Search for the cell housing the specified text and yield its [X, Y] center coordinate. 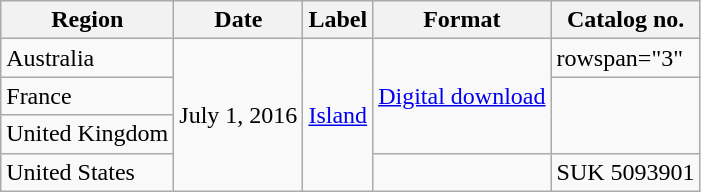
Australia [88, 58]
Region [88, 20]
Format [462, 20]
Island [338, 115]
Date [238, 20]
Label [338, 20]
United Kingdom [88, 134]
Catalog no. [626, 20]
July 1, 2016 [238, 115]
France [88, 96]
rowspan="3" [626, 58]
Digital download [462, 96]
SUK 5093901 [626, 172]
United States [88, 172]
